Detect which cell encompasses the target text, then output its [X, Y] center coordinate. 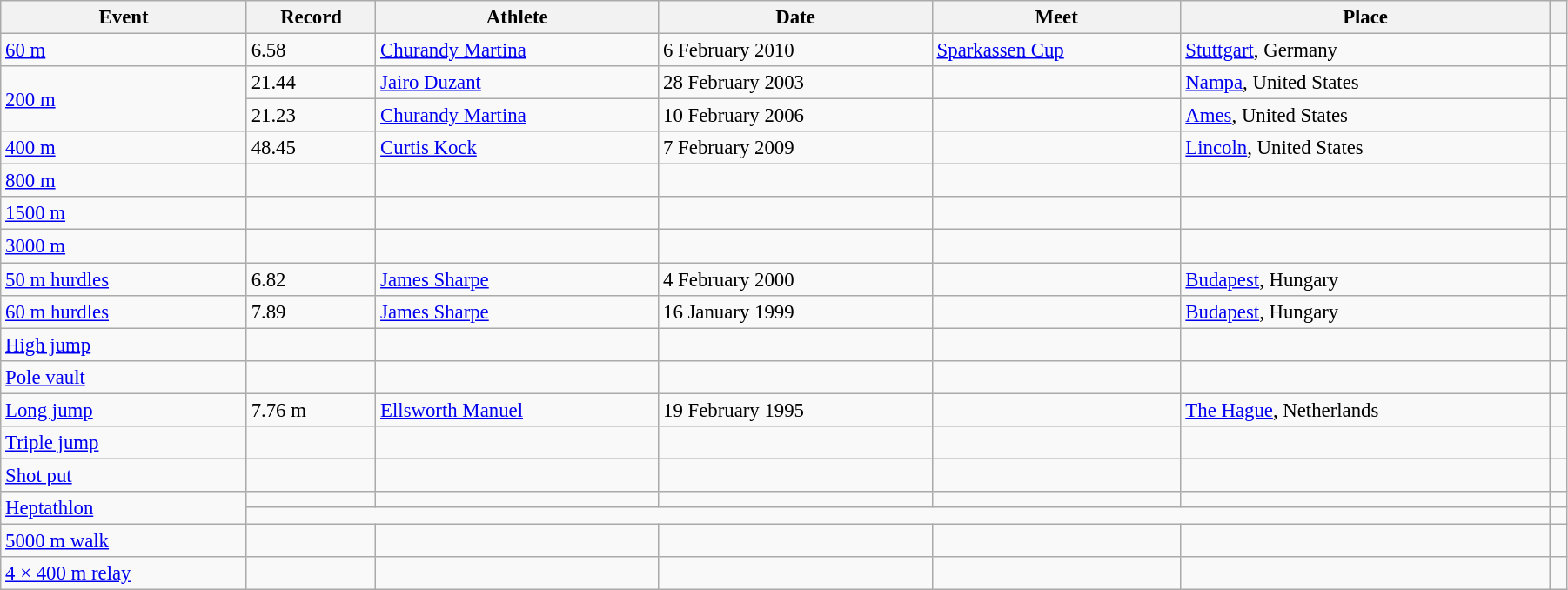
6 February 2010 [795, 50]
200 m [124, 99]
60 m [124, 50]
4 February 2000 [795, 279]
3000 m [124, 246]
Event [124, 17]
7.76 m [311, 410]
Stuttgart, Germany [1365, 50]
21.23 [311, 116]
High jump [124, 345]
48.45 [311, 148]
7.89 [311, 312]
21.44 [311, 83]
6.82 [311, 279]
Meet [1056, 17]
Lincoln, United States [1365, 148]
1500 m [124, 213]
5000 m walk [124, 540]
Athlete [517, 17]
400 m [124, 148]
Triple jump [124, 443]
50 m hurdles [124, 279]
28 February 2003 [795, 83]
Record [311, 17]
Sparkassen Cup [1056, 50]
10 February 2006 [795, 116]
Shot put [124, 475]
Nampa, United States [1365, 83]
Curtis Kock [517, 148]
16 January 1999 [795, 312]
Ames, United States [1365, 116]
60 m hurdles [124, 312]
Date [795, 17]
19 February 1995 [795, 410]
Long jump [124, 410]
The Hague, Netherlands [1365, 410]
4 × 400 m relay [124, 573]
Place [1365, 17]
Jairo Duzant [517, 83]
7 February 2009 [795, 148]
Pole vault [124, 377]
800 m [124, 181]
Heptathlon [124, 508]
6.58 [311, 50]
Ellsworth Manuel [517, 410]
